Provide the [x, y] coordinate of the cell's center where the given text is located.  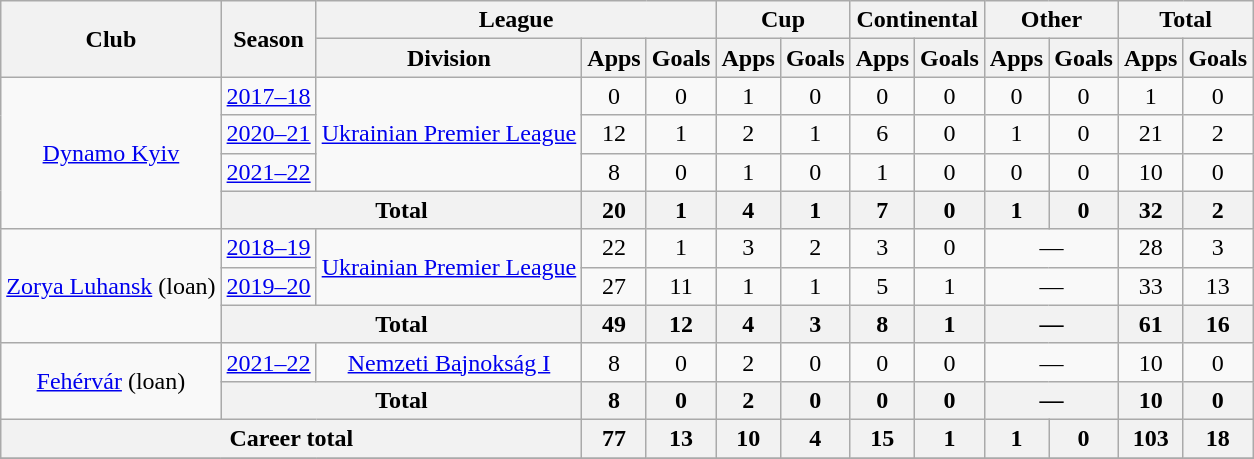
20 [614, 210]
28 [1150, 248]
33 [1150, 286]
18 [1218, 438]
2019–20 [268, 286]
Other [1051, 20]
Career total [292, 438]
7 [882, 210]
Division [449, 58]
77 [614, 438]
6 [882, 134]
21 [1150, 134]
League [516, 20]
61 [1150, 324]
49 [614, 324]
103 [1150, 438]
2020–21 [268, 134]
32 [1150, 210]
Cup [783, 20]
15 [882, 438]
5 [882, 286]
16 [1218, 324]
Season [268, 39]
Club [111, 39]
Dynamo Kyiv [111, 153]
Nemzeti Bajnokság I [449, 362]
2018–19 [268, 248]
2017–18 [268, 96]
Zorya Luhansk (loan) [111, 286]
11 [681, 286]
27 [614, 286]
22 [614, 248]
Continental [917, 20]
Fehérvár (loan) [111, 381]
